Output the [x, y] coordinate of the center of the cell containing the given text.  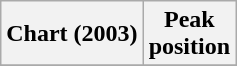
Chart (2003) [72, 34]
Peakposition [189, 34]
